Pinpoint the cell where the given text exists, returning its [x, y] midpoint coordinate. 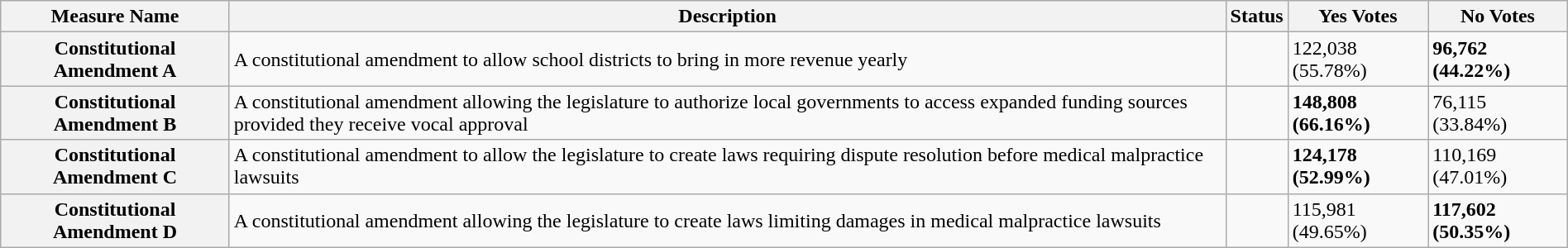
Constitutional Amendment D [116, 220]
124,178 (52.99%) [1358, 167]
Yes Votes [1358, 17]
Status [1257, 17]
A constitutional amendment to allow the legislature to create laws requiring dispute resolution before medical malpractice lawsuits [728, 167]
No Votes [1499, 17]
122,038 (55.78%) [1358, 60]
A constitutional amendment to allow school districts to bring in more revenue yearly [728, 60]
96,762 (44.22%) [1499, 60]
115,981 (49.65%) [1358, 220]
Measure Name [116, 17]
Constitutional Amendment A [116, 60]
Constitutional Amendment C [116, 167]
A constitutional amendment allowing the legislature to create laws limiting damages in medical malpractice lawsuits [728, 220]
Constitutional Amendment B [116, 112]
148,808 (66.16%) [1358, 112]
Description [728, 17]
76,115 (33.84%) [1499, 112]
117,602 (50.35%) [1499, 220]
110,169 (47.01%) [1499, 167]
